Pinpoint the cell where the given text exists, returning its (X, Y) midpoint coordinate. 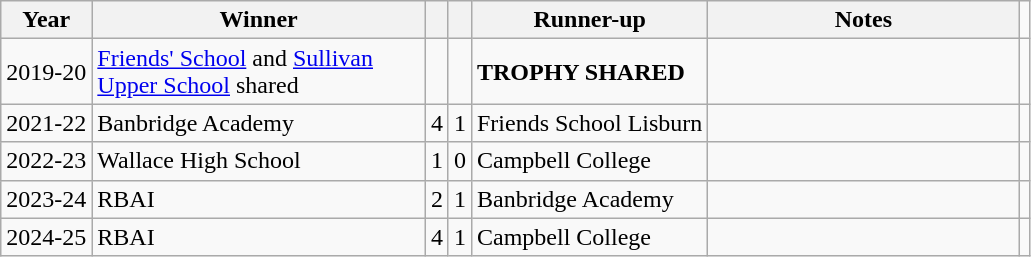
2022-23 (46, 161)
2021-22 (46, 123)
0 (460, 161)
Runner-up (589, 20)
2019-20 (46, 72)
Friends School Lisburn (589, 123)
2 (436, 199)
Year (46, 20)
Wallace High School (259, 161)
Winner (259, 20)
Notes (864, 20)
2023-24 (46, 199)
2024-25 (46, 237)
Friends' School and Sullivan Upper School shared (259, 72)
TROPHY SHARED (589, 72)
